Provide the [X, Y] coordinate of the cell's center where the given text is located.  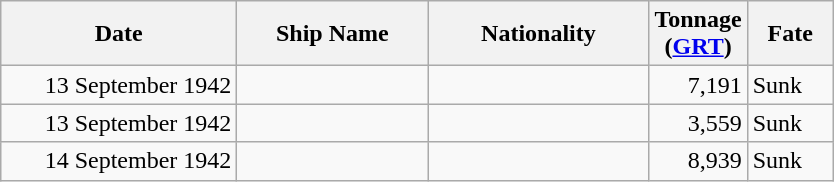
Nationality [538, 34]
14 September 1942 [119, 161]
3,559 [698, 123]
Fate [790, 34]
Ship Name [332, 34]
8,939 [698, 161]
7,191 [698, 85]
Tonnage(GRT) [698, 34]
Date [119, 34]
